Provide the (X, Y) coordinate of the cell's center where the given text is located.  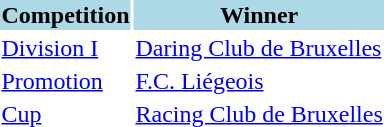
Daring Club de Bruxelles (259, 48)
Division I (66, 48)
Winner (259, 15)
F.C. Liégeois (259, 81)
Promotion (66, 81)
Competition (66, 15)
